Return [x, y] of the center of cell containing provided text 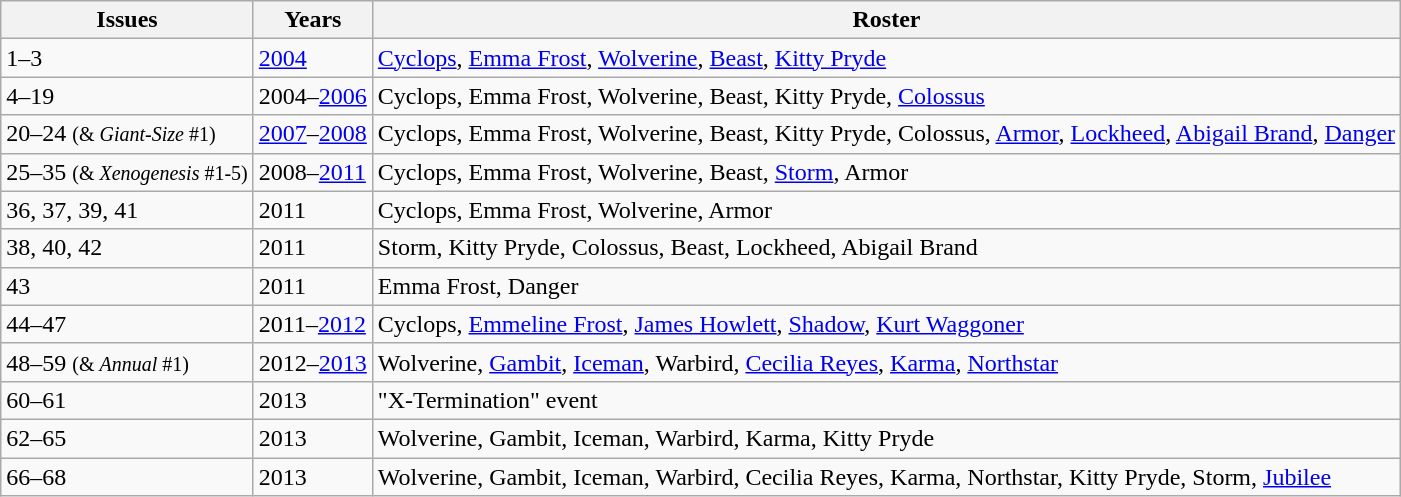
Cyclops, Emmeline Frost, James Howlett, Shadow, Kurt Waggoner [886, 324]
43 [128, 286]
20–24 (& Giant-Size #1) [128, 134]
"X-Termination" event [886, 400]
2004 [312, 58]
Cyclops, Emma Frost, Wolverine, Beast, Storm, Armor [886, 172]
Cyclops, Emma Frost, Wolverine, Armor [886, 210]
60–61 [128, 400]
1–3 [128, 58]
Cyclops, Emma Frost, Wolverine, Beast, Kitty Pryde [886, 58]
Emma Frost, Danger [886, 286]
Issues [128, 20]
4–19 [128, 96]
38, 40, 42 [128, 248]
Years [312, 20]
62–65 [128, 438]
Storm, Kitty Pryde, Colossus, Beast, Lockheed, Abigail Brand [886, 248]
Cyclops, Emma Frost, Wolverine, Beast, Kitty Pryde, Colossus [886, 96]
Roster [886, 20]
2004–2006 [312, 96]
Wolverine, Gambit, Iceman, Warbird, Cecilia Reyes, Karma, Northstar, Kitty Pryde, Storm, Jubilee [886, 477]
2008–2011 [312, 172]
2011–2012 [312, 324]
Cyclops, Emma Frost, Wolverine, Beast, Kitty Pryde, Colossus, Armor, Lockheed, Abigail Brand, Danger [886, 134]
2007–2008 [312, 134]
36, 37, 39, 41 [128, 210]
2012–2013 [312, 362]
48–59 (& Annual #1) [128, 362]
66–68 [128, 477]
Wolverine, Gambit, Iceman, Warbird, Cecilia Reyes, Karma, Northstar [886, 362]
25–35 (& Xenogenesis #1-5) [128, 172]
Wolverine, Gambit, Iceman, Warbird, Karma, Kitty Pryde [886, 438]
44–47 [128, 324]
